Provide the [x, y] coordinate of the cell's center where the given text is located.  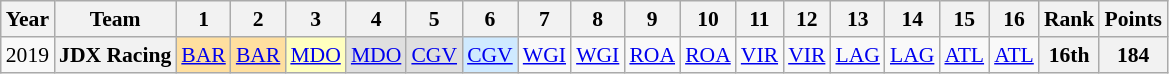
8 [598, 19]
16 [1014, 19]
2 [258, 19]
16th [1070, 55]
Points [1133, 19]
2019 [28, 55]
9 [652, 19]
13 [857, 19]
6 [490, 19]
5 [434, 19]
Year [28, 19]
14 [912, 19]
JDX Racing [115, 55]
15 [964, 19]
10 [708, 19]
3 [316, 19]
Rank [1070, 19]
1 [204, 19]
4 [376, 19]
12 [806, 19]
Team [115, 19]
184 [1133, 55]
7 [544, 19]
11 [760, 19]
